Provide the [X, Y] coordinate of the cell's center where the given text is located.  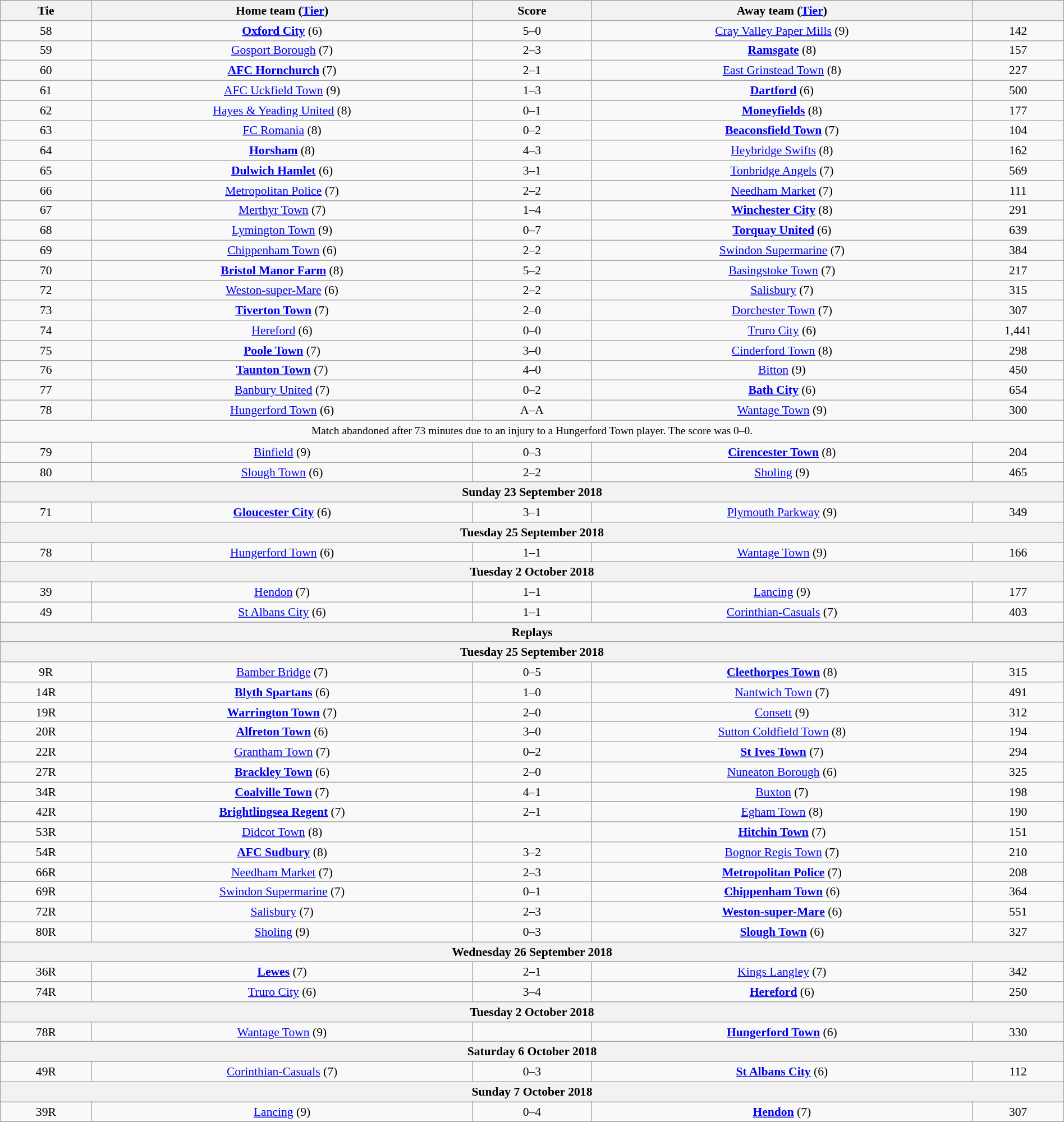
Cleethorpes Town (8) [782, 672]
330 [1018, 1032]
Tie [46, 11]
Away team (Tier) [782, 11]
Plymouth Parkway (9) [782, 512]
Ramsgate (8) [782, 50]
80R [46, 932]
53R [46, 832]
250 [1018, 992]
384 [1018, 251]
74R [46, 992]
77 [46, 390]
58 [46, 31]
3–2 [532, 852]
22R [46, 752]
204 [1018, 452]
36R [46, 972]
Binfield (9) [282, 452]
300 [1018, 411]
72R [46, 912]
AFC Sudbury (8) [282, 852]
325 [1018, 772]
Replays [532, 632]
68 [46, 231]
Tiverton Town (7) [282, 311]
654 [1018, 390]
Nuneaton Borough (6) [782, 772]
198 [1018, 792]
62 [46, 111]
49 [46, 613]
Score [532, 11]
Hayes & Yeading United (8) [282, 111]
Egham Town (8) [782, 812]
1–3 [532, 91]
Brightlingsea Regent (7) [282, 812]
217 [1018, 270]
39 [46, 592]
64 [46, 151]
Bamber Bridge (7) [282, 672]
Horsham (8) [282, 151]
71 [46, 512]
Lymington Town (9) [282, 231]
1–0 [532, 692]
Tonbridge Angels (7) [782, 171]
208 [1018, 872]
291 [1018, 210]
111 [1018, 191]
Heybridge Swifts (8) [782, 151]
Buxton (7) [782, 792]
74 [46, 330]
112 [1018, 1072]
73 [46, 311]
Coalville Town (7) [282, 792]
166 [1018, 553]
Gloucester City (6) [282, 512]
342 [1018, 972]
569 [1018, 171]
Match abandoned after 73 minutes due to an injury to a Hungerford Town player. The score was 0–0. [532, 431]
34R [46, 792]
A–A [532, 411]
364 [1018, 892]
3–4 [532, 992]
0–4 [532, 1112]
551 [1018, 912]
Cinderford Town (8) [782, 351]
Nantwich Town (7) [782, 692]
Oxford City (6) [282, 31]
66R [46, 872]
Dorchester Town (7) [782, 311]
AFC Uckfield Town (9) [282, 91]
9R [46, 672]
14R [46, 692]
Sunday 7 October 2018 [532, 1092]
312 [1018, 712]
19R [46, 712]
Bath City (6) [782, 390]
66 [46, 191]
639 [1018, 231]
65 [46, 171]
349 [1018, 512]
42R [46, 812]
Basingstoke Town (7) [782, 270]
69R [46, 892]
450 [1018, 370]
76 [46, 370]
Blyth Spartans (6) [282, 692]
227 [1018, 71]
Dartford (6) [782, 91]
4–3 [532, 151]
Sutton Coldfield Town (8) [782, 732]
39R [46, 1112]
East Grinstead Town (8) [782, 71]
298 [1018, 351]
210 [1018, 852]
80 [46, 472]
Torquay United (6) [782, 231]
1,441 [1018, 330]
FC Romania (8) [282, 131]
Cray Valley Paper Mills (9) [782, 31]
Bitton (9) [782, 370]
54R [46, 852]
78R [46, 1032]
72 [46, 291]
157 [1018, 50]
69 [46, 251]
194 [1018, 732]
465 [1018, 472]
60 [46, 71]
Gosport Borough (7) [282, 50]
63 [46, 131]
5–2 [532, 270]
Lewes (7) [282, 972]
491 [1018, 692]
20R [46, 732]
Beaconsfield Town (7) [782, 131]
4–0 [532, 370]
Sunday 23 September 2018 [532, 493]
403 [1018, 613]
Alfreton Town (6) [282, 732]
Brackley Town (6) [282, 772]
Grantham Town (7) [282, 752]
142 [1018, 31]
Hitchin Town (7) [782, 832]
5–0 [532, 31]
4–1 [532, 792]
79 [46, 452]
Bognor Regis Town (7) [782, 852]
Taunton Town (7) [282, 370]
Cirencester Town (8) [782, 452]
Winchester City (8) [782, 210]
151 [1018, 832]
75 [46, 351]
49R [46, 1072]
Poole Town (7) [282, 351]
Saturday 6 October 2018 [532, 1052]
Dulwich Hamlet (6) [282, 171]
70 [46, 270]
AFC Hornchurch (7) [282, 71]
327 [1018, 932]
162 [1018, 151]
Home team (Tier) [282, 11]
190 [1018, 812]
294 [1018, 752]
59 [46, 50]
61 [46, 91]
Warrington Town (7) [282, 712]
Consett (9) [782, 712]
27R [46, 772]
Wednesday 26 September 2018 [532, 952]
Merthyr Town (7) [282, 210]
0–7 [532, 231]
Moneyfields (8) [782, 111]
0–5 [532, 672]
0–0 [532, 330]
Bristol Manor Farm (8) [282, 270]
Kings Langley (7) [782, 972]
67 [46, 210]
500 [1018, 91]
Banbury United (7) [282, 390]
1–4 [532, 210]
St Ives Town (7) [782, 752]
104 [1018, 131]
Didcot Town (8) [282, 832]
